Detect which cell encompasses the target text, then output its [X, Y] center coordinate. 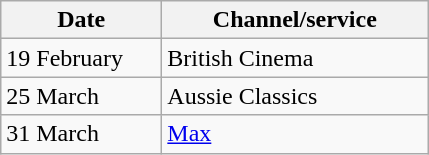
31 March [82, 134]
Date [82, 20]
Channel/service [295, 20]
19 February [82, 58]
Max [295, 134]
25 March [82, 96]
British Cinema [295, 58]
Aussie Classics [295, 96]
